Extract the (X, Y) coordinate from the center of the cell holding the provided text.  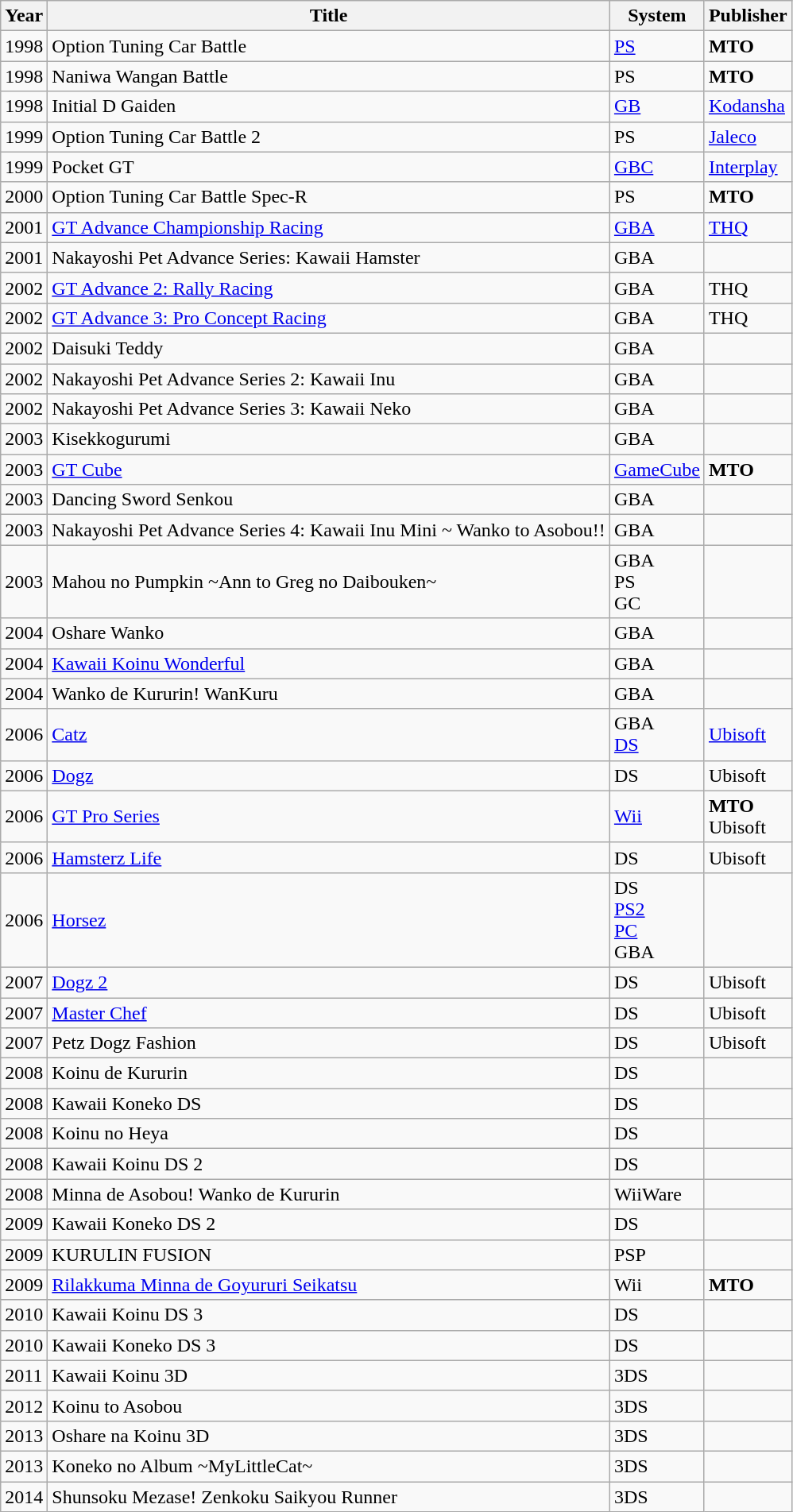
GB (656, 106)
Rilakkuma Minna de Goyururi Seikatsu (329, 1285)
GameCube (656, 470)
Year (24, 16)
KURULIN FUSION (329, 1255)
Option Tuning Car Battle (329, 46)
Option Tuning Car Battle Spec-R (329, 197)
Kisekkogurumi (329, 439)
Hamsterz Life (329, 857)
Catz (329, 734)
Title (329, 16)
Option Tuning Car Battle 2 (329, 137)
GT Cube (329, 470)
Nakayoshi Pet Advance Series 2: Kawaii Inu (329, 379)
Jaleco (748, 137)
Naniwa Wangan Battle (329, 76)
2012 (24, 1406)
2000 (24, 197)
GBADS (656, 734)
Daisuki Teddy (329, 348)
GT Advance 3: Pro Concept Racing (329, 318)
Koinu to Asobou (329, 1406)
Kawaii Koneko DS 2 (329, 1224)
Koinu no Heya (329, 1134)
Petz Dogz Fashion (329, 1043)
Kawaii Koinu Wonderful (329, 663)
Koinu de Kururin (329, 1073)
Nakayoshi Pet Advance Series 3: Kawaii Neko (329, 409)
Nakayoshi Pet Advance Series: Kawaii Hamster (329, 257)
Minna de Asobou! Wanko de Kururin (329, 1194)
Publisher (748, 16)
Kawaii Koneko DS (329, 1104)
MTOUbisoft (748, 817)
Dogz (329, 775)
Mahou no Pumpkin ~Ann to Greg no Daibouken~ (329, 582)
2014 (24, 1496)
Kawaii Koneko DS 3 (329, 1345)
Oshare Wanko (329, 633)
Dogz 2 (329, 982)
Initial D Gaiden (329, 106)
WiiWare (656, 1194)
Oshare na Koinu 3D (329, 1436)
2011 (24, 1375)
DSPS2PCGBA (656, 920)
PSP (656, 1255)
System (656, 16)
Kawaii Koinu DS 2 (329, 1164)
Wanko de Kururin! WanKuru (329, 694)
Nakayoshi Pet Advance Series 4: Kawaii Inu Mini ~ Wanko to Asobou!! (329, 530)
Koneko no Album ~MyLittleCat~ (329, 1466)
Kawaii Koinu DS 3 (329, 1315)
Master Chef (329, 1013)
GBC (656, 167)
GBA PS GC (656, 582)
GT Pro Series (329, 817)
Dancing Sword Senkou (329, 500)
Horsez (329, 920)
Kodansha (748, 106)
Pocket GT (329, 167)
Shunsoku Mezase! Zenkoku Saikyou Runner (329, 1496)
Kawaii Koinu 3D (329, 1375)
GT Advance Championship Racing (329, 227)
GT Advance 2: Rally Racing (329, 288)
Interplay (748, 167)
